Return (x, y) of the center of cell containing provided text 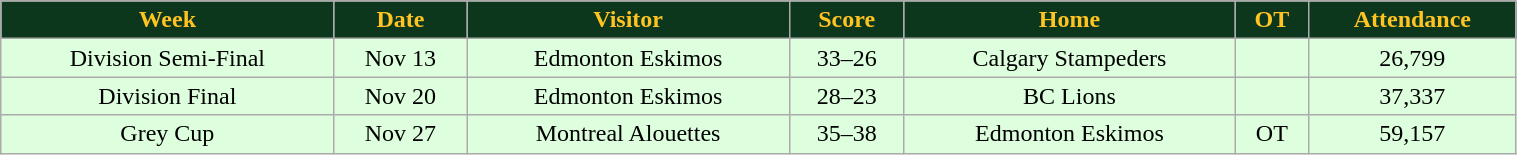
Visitor (628, 20)
Nov 20 (400, 96)
59,157 (1412, 134)
33–26 (846, 58)
Calgary Stampeders (1070, 58)
BC Lions (1070, 96)
Attendance (1412, 20)
Week (168, 20)
Score (846, 20)
Home (1070, 20)
26,799 (1412, 58)
37,337 (1412, 96)
Nov 13 (400, 58)
Division Semi-Final (168, 58)
35–38 (846, 134)
Division Final (168, 96)
Date (400, 20)
Montreal Alouettes (628, 134)
28–23 (846, 96)
Grey Cup (168, 134)
Nov 27 (400, 134)
